Return the [X, Y] coordinate for the center point of the cell that contains the specified text.  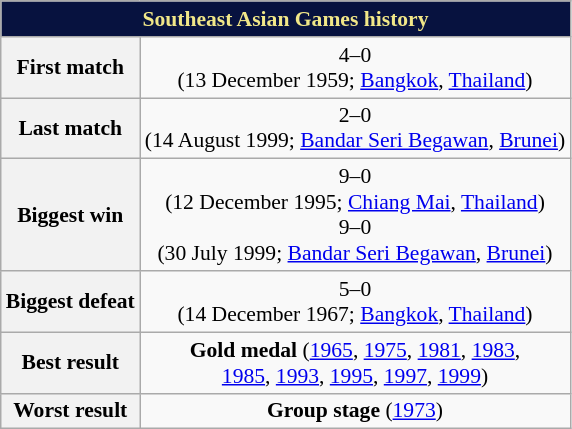
Group stage (1973) [355, 411]
Worst result [70, 411]
Biggest win [70, 215]
Gold medal (1965, 1975, 1981, 1983,1985, 1993, 1995, 1997, 1999) [355, 362]
9–0 (12 December 1995; Chiang Mai, Thailand) 9–0 (30 July 1999; Bandar Seri Begawan, Brunei) [355, 215]
Best result [70, 362]
4–0 (13 December 1959; Bangkok, Thailand) [355, 68]
Last match [70, 128]
Southeast Asian Games history [286, 19]
Biggest defeat [70, 302]
5–0 (14 December 1967; Bangkok, Thailand) [355, 302]
2–0 (14 August 1999; Bandar Seri Begawan, Brunei) [355, 128]
First match [70, 68]
